Search for the cell housing the specified text and yield its [X, Y] center coordinate. 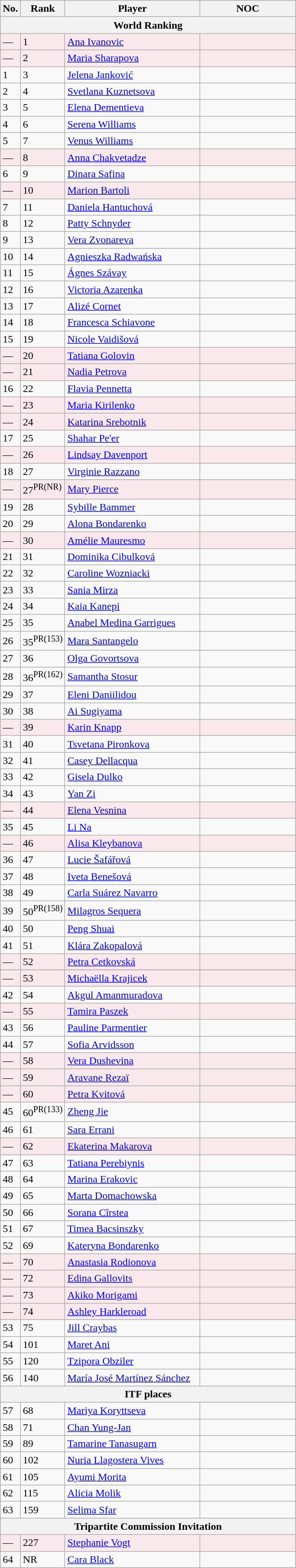
Nicole Vaidišová [133, 339]
Elena Vesnina [133, 810]
Sania Mirza [133, 590]
Peng Shuai [133, 929]
Marta Domachowska [133, 1196]
Agnieszka Radwańska [133, 257]
Tripartite Commission Invitation [148, 1526]
Ai Sugiyama [133, 711]
NOC [248, 9]
Alona Bondarenko [133, 524]
Kateryna Bondarenko [133, 1245]
Sofia Arvidsson [133, 1044]
Venus Williams [133, 141]
Mariya Koryttseva [133, 1410]
Eleni Daniilidou [133, 695]
Patty Schnyder [133, 224]
Serena Williams [133, 124]
Yan Zi [133, 794]
Tsvetana Pironkova [133, 744]
Tamarine Tanasugarn [133, 1444]
Stephanie Vogt [133, 1543]
Nadia Petrova [133, 372]
Lucie Šafářová [133, 860]
Tamira Paszek [133, 1011]
Gisela Dulko [133, 777]
Aravane Rezaï [133, 1077]
Caroline Wozniacki [133, 573]
Ashley Harkleroad [133, 1311]
159 [42, 1510]
Anna Chakvetadze [133, 157]
Michaëlla Krajicek [133, 978]
Ayumi Morita [133, 1477]
Ekaterina Makarova [133, 1146]
Ana Ivanovic [133, 42]
65 [42, 1196]
Victoria Azarenka [133, 290]
Akiko Morigami [133, 1295]
Maria Sharapova [133, 58]
Lindsay Davenport [133, 455]
115 [42, 1493]
Francesca Schiavone [133, 323]
Li Na [133, 827]
102 [42, 1460]
Sara Errani [133, 1130]
Anabel Medina Garrigues [133, 623]
71 [42, 1427]
Zheng Jie [133, 1112]
Maret Ani [133, 1344]
Jelena Janković [133, 75]
Virginie Razzano [133, 471]
Vera Dushevina [133, 1061]
Daniela Hantuchová [133, 207]
101 [42, 1344]
Shahar Pe'er [133, 438]
Iveta Benešová [133, 876]
75 [42, 1328]
35PR(153) [42, 641]
Milagros Sequera [133, 911]
Selima Sfar [133, 1510]
World Ranking [148, 25]
Maria Kirilenko [133, 405]
No. [10, 9]
Vera Zvonareva [133, 240]
74 [42, 1311]
Pauline Parmentier [133, 1028]
Timea Bacsinszky [133, 1229]
Karin Knapp [133, 728]
Player [133, 9]
Anastasia Rodionova [133, 1262]
Akgul Amanmuradova [133, 995]
Rank [42, 9]
Sorana Cîrstea [133, 1212]
Jill Craybas [133, 1328]
Tatiana Perebiynis [133, 1163]
Marina Erakovic [133, 1179]
Alicia Molik [133, 1493]
27PR(NR) [42, 490]
66 [42, 1212]
36PR(162) [42, 676]
Casey Dellacqua [133, 761]
Katarina Srebotnik [133, 422]
68 [42, 1410]
105 [42, 1477]
Klára Zakopalová [133, 945]
Olga Govortsova [133, 659]
Flavia Pennetta [133, 389]
Elena Dementieva [133, 108]
Edina Gallovits [133, 1278]
Dominika Cibulková [133, 557]
ITF places [148, 1394]
Kaia Kanepi [133, 606]
Ágnes Szávay [133, 273]
Carla Suárez Navarro [133, 893]
Tzipora Obziler [133, 1361]
Mary Pierce [133, 490]
Samantha Stosur [133, 676]
Tatiana Golovin [133, 356]
Chan Yung-Jan [133, 1427]
120 [42, 1361]
60PR(133) [42, 1112]
NR [42, 1559]
Svetlana Kuznetsova [133, 91]
Marion Bartoli [133, 190]
Petra Kvitová [133, 1094]
227 [42, 1543]
Dinara Safina [133, 174]
69 [42, 1245]
Cara Black [133, 1559]
Petra Cetkovská [133, 962]
72 [42, 1278]
Alizé Cornet [133, 306]
70 [42, 1262]
Amélie Mauresmo [133, 540]
73 [42, 1295]
50PR(158) [42, 911]
María José Martínez Sánchez [133, 1377]
Mara Santangelo [133, 641]
140 [42, 1377]
Nuria Llagostera Vives [133, 1460]
Sybille Bammer [133, 507]
89 [42, 1444]
Alisa Kleybanova [133, 843]
67 [42, 1229]
